Locate the cell with the specified text and output its (X, Y) center coordinate. 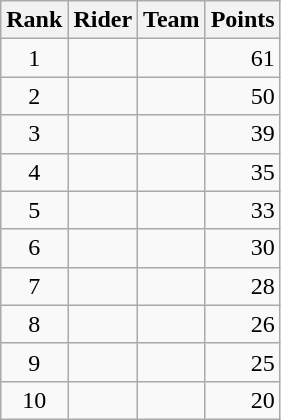
8 (34, 324)
5 (34, 210)
25 (242, 362)
33 (242, 210)
3 (34, 134)
Rider (103, 20)
Points (242, 20)
28 (242, 286)
Team (172, 20)
9 (34, 362)
1 (34, 58)
39 (242, 134)
Rank (34, 20)
2 (34, 96)
10 (34, 400)
30 (242, 248)
4 (34, 172)
26 (242, 324)
7 (34, 286)
20 (242, 400)
50 (242, 96)
6 (34, 248)
61 (242, 58)
35 (242, 172)
